Find where the given text appears and provide that cell's center as (x, y) coordinate. 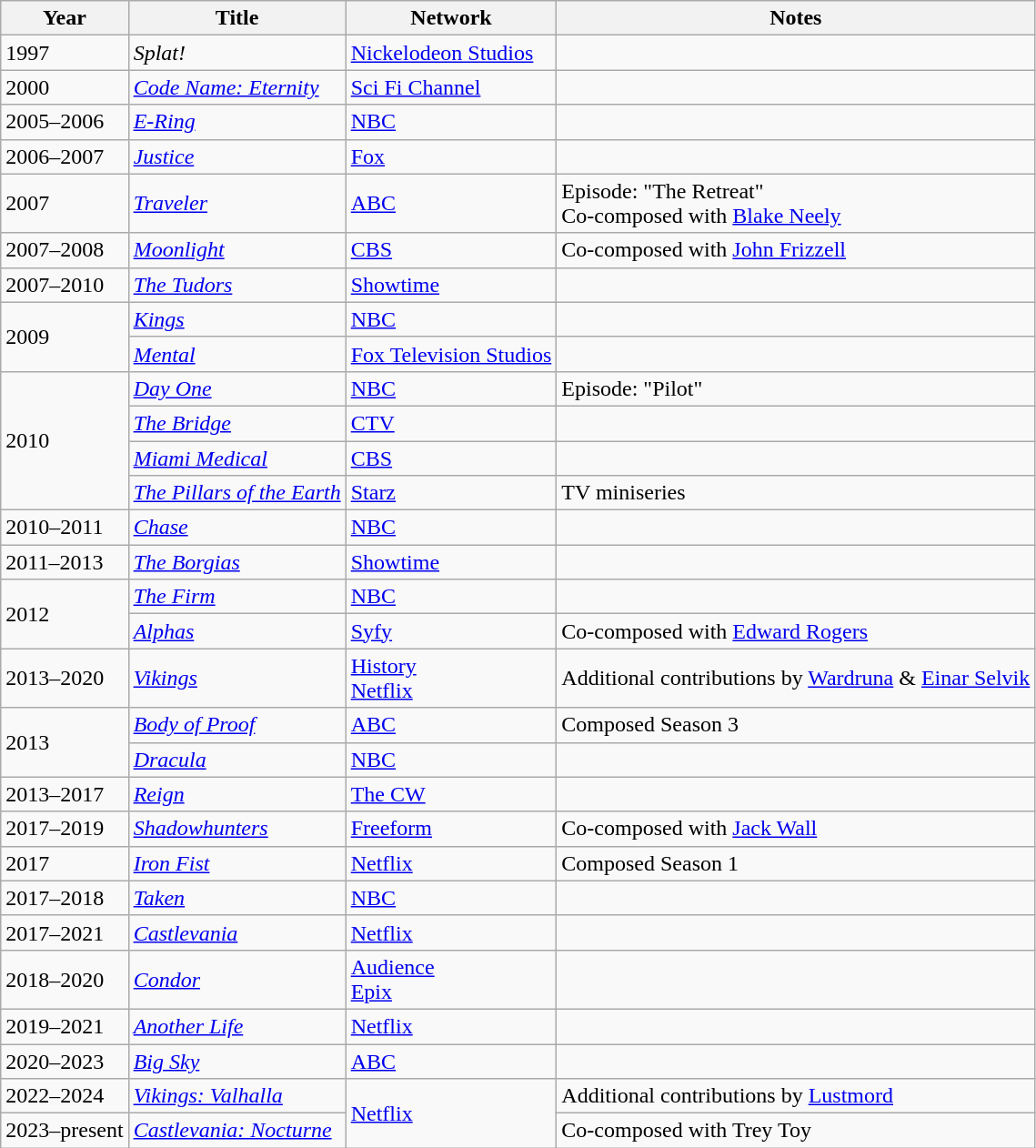
Alphas (236, 631)
2013 (65, 742)
Co-composed with Trey Toy (796, 1131)
Splat! (236, 53)
The Bridge (236, 423)
2005–2006 (65, 122)
Vikings (236, 679)
CTV (451, 423)
2023–present (65, 1131)
Dracula (236, 760)
2007 (65, 204)
Castlevania: Nocturne (236, 1131)
2007–2008 (65, 250)
Body of Proof (236, 725)
Castlevania (236, 932)
2006–2007 (65, 156)
Fox Television Studios (451, 354)
The Tudors (236, 285)
Additional contributions by Wardruna & Einar Selvik (796, 679)
Co-composed with Jack Wall (796, 829)
2017–2019 (65, 829)
Taken (236, 898)
Episode: "The Retreat"Co-composed with Blake Neely (796, 204)
Traveler (236, 204)
2000 (65, 87)
HistoryNetflix (451, 679)
Vikings: Valhalla (236, 1096)
2012 (65, 614)
The Firm (236, 597)
Title (236, 18)
2007–2010 (65, 285)
Additional contributions by Lustmord (796, 1096)
2009 (65, 337)
Moonlight (236, 250)
Chase (236, 528)
2017–2021 (65, 932)
Reign (236, 794)
2020–2023 (65, 1062)
2019–2021 (65, 1026)
Kings (236, 319)
2017 (65, 863)
Fox (451, 156)
Another Life (236, 1026)
Iron Fist (236, 863)
2017–2018 (65, 898)
2011–2013 (65, 562)
Justice (236, 156)
Nickelodeon Studios (451, 53)
Sci Fi Channel (451, 87)
2013–2020 (65, 679)
Year (65, 18)
2010–2011 (65, 528)
Day One (236, 388)
1997 (65, 53)
The CW (451, 794)
Network (451, 18)
2013–2017 (65, 794)
Code Name: Eternity (236, 87)
Shadowhunters (236, 829)
Co-composed with John Frizzell (796, 250)
2010 (65, 440)
The Pillars of the Earth (236, 493)
Co-composed with Edward Rogers (796, 631)
Big Sky (236, 1062)
The Borgias (236, 562)
Episode: "Pilot" (796, 388)
2022–2024 (65, 1096)
Starz (451, 493)
Notes (796, 18)
TV miniseries (796, 493)
Freeform (451, 829)
Mental (236, 354)
Composed Season 3 (796, 725)
AudienceEpix (451, 979)
Composed Season 1 (796, 863)
Syfy (451, 631)
2018–2020 (65, 979)
E-Ring (236, 122)
Condor (236, 979)
Miami Medical (236, 458)
